Find where the given text appears and provide that cell's center as (X, Y) coordinate. 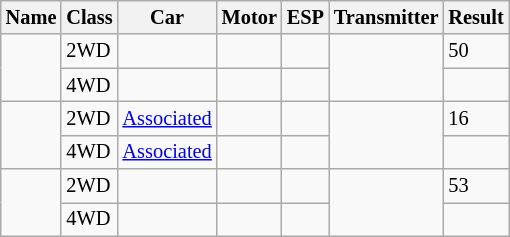
ESP (306, 17)
Car (168, 17)
Motor (250, 17)
16 (476, 118)
Transmitter (386, 17)
Name (32, 17)
53 (476, 186)
50 (476, 51)
Class (89, 17)
Result (476, 17)
